Detect which cell encompasses the target text, then output its (x, y) center coordinate. 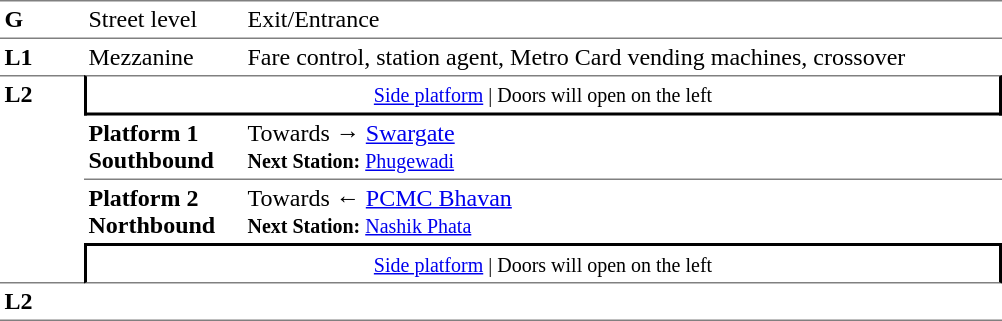
Mezzanine (164, 57)
L1 (42, 57)
G (42, 20)
Towards ← PCMC BhavanNext Station: Nashik Phata (622, 212)
Platform 2Northbound (164, 212)
L2 (42, 179)
Towards → SwargateNext Station: Phugewadi (622, 148)
Exit/Entrance (622, 20)
Street level (164, 20)
Fare control, station agent, Metro Card vending machines, crossover (622, 57)
Platform 1Southbound (164, 148)
